Provide the (X, Y) coordinate of the cell's center where the given text is located.  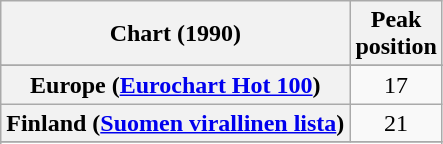
Chart (1990) (176, 34)
Finland (Suomen virallinen lista) (176, 123)
17 (396, 85)
21 (396, 123)
Europe (Eurochart Hot 100) (176, 85)
Peakposition (396, 34)
